Provide the [X, Y] coordinate of the cell's center where the given text is located.  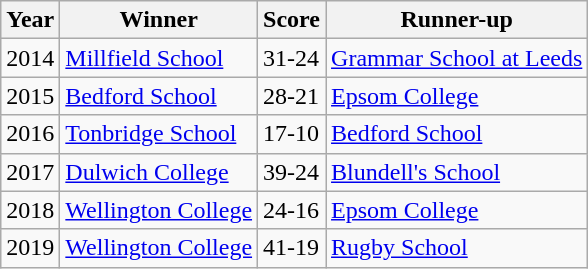
Dulwich College [159, 172]
Tonbridge School [159, 134]
2019 [30, 248]
Runner-up [457, 20]
2016 [30, 134]
2017 [30, 172]
Rugby School [457, 248]
41-19 [292, 248]
2018 [30, 210]
24-16 [292, 210]
2015 [30, 96]
Grammar School at Leeds [457, 58]
Year [30, 20]
Score [292, 20]
28-21 [292, 96]
2014 [30, 58]
Winner [159, 20]
17-10 [292, 134]
Millfield School [159, 58]
31-24 [292, 58]
39-24 [292, 172]
Blundell's School [457, 172]
